Find where the given text appears and provide that cell's center as (X, Y) coordinate. 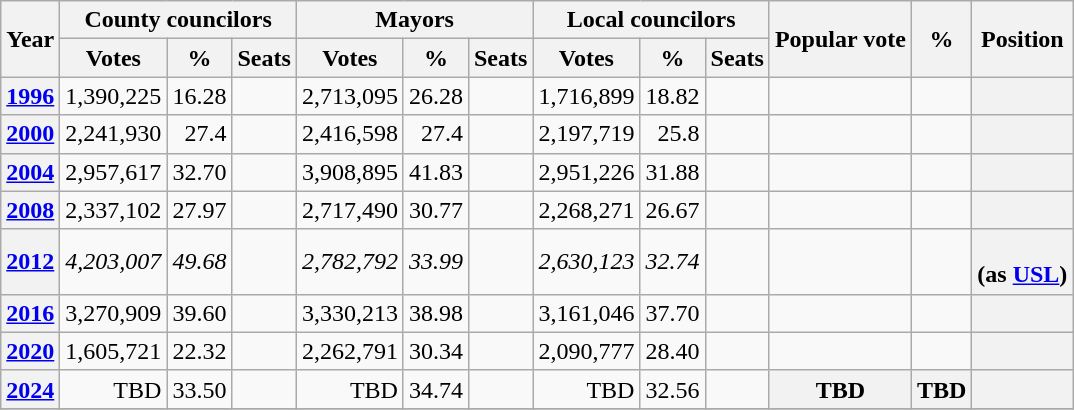
County councilors (178, 20)
33.99 (436, 262)
25.8 (672, 134)
1,390,225 (114, 96)
49.68 (200, 262)
32.74 (672, 262)
2,262,791 (350, 351)
2004 (30, 172)
Popular vote (840, 39)
3,270,909 (114, 313)
28.40 (672, 351)
2,197,719 (586, 134)
32.56 (672, 389)
38.98 (436, 313)
2012 (30, 262)
3,908,895 (350, 172)
4,203,007 (114, 262)
3,330,213 (350, 313)
34.74 (436, 389)
31.88 (672, 172)
2020 (30, 351)
1,716,899 (586, 96)
39.60 (200, 313)
2,782,792 (350, 262)
26.67 (672, 210)
18.82 (672, 96)
Mayors (414, 20)
Position (1022, 39)
37.70 (672, 313)
27.97 (200, 210)
2,957,617 (114, 172)
Year (30, 39)
Local councilors (652, 20)
30.34 (436, 351)
41.83 (436, 172)
33.50 (200, 389)
32.70 (200, 172)
1996 (30, 96)
22.32 (200, 351)
2,090,777 (586, 351)
2,241,930 (114, 134)
2,268,271 (586, 210)
2,630,123 (586, 262)
2008 (30, 210)
2,416,598 (350, 134)
1,605,721 (114, 351)
2,713,095 (350, 96)
2000 (30, 134)
2,717,490 (350, 210)
2,951,226 (586, 172)
3,161,046 (586, 313)
2024 (30, 389)
16.28 (200, 96)
2,337,102 (114, 210)
2016 (30, 313)
26.28 (436, 96)
(as USL) (1022, 262)
30.77 (436, 210)
